Return [x, y] of the center of cell containing provided text 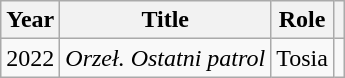
Orzeł. Ostatni patrol [166, 58]
2022 [30, 58]
Title [166, 20]
Year [30, 20]
Tosia [302, 58]
Role [302, 20]
